Capture the cell that displays the provided text and extract its (X, Y) central coordinate. 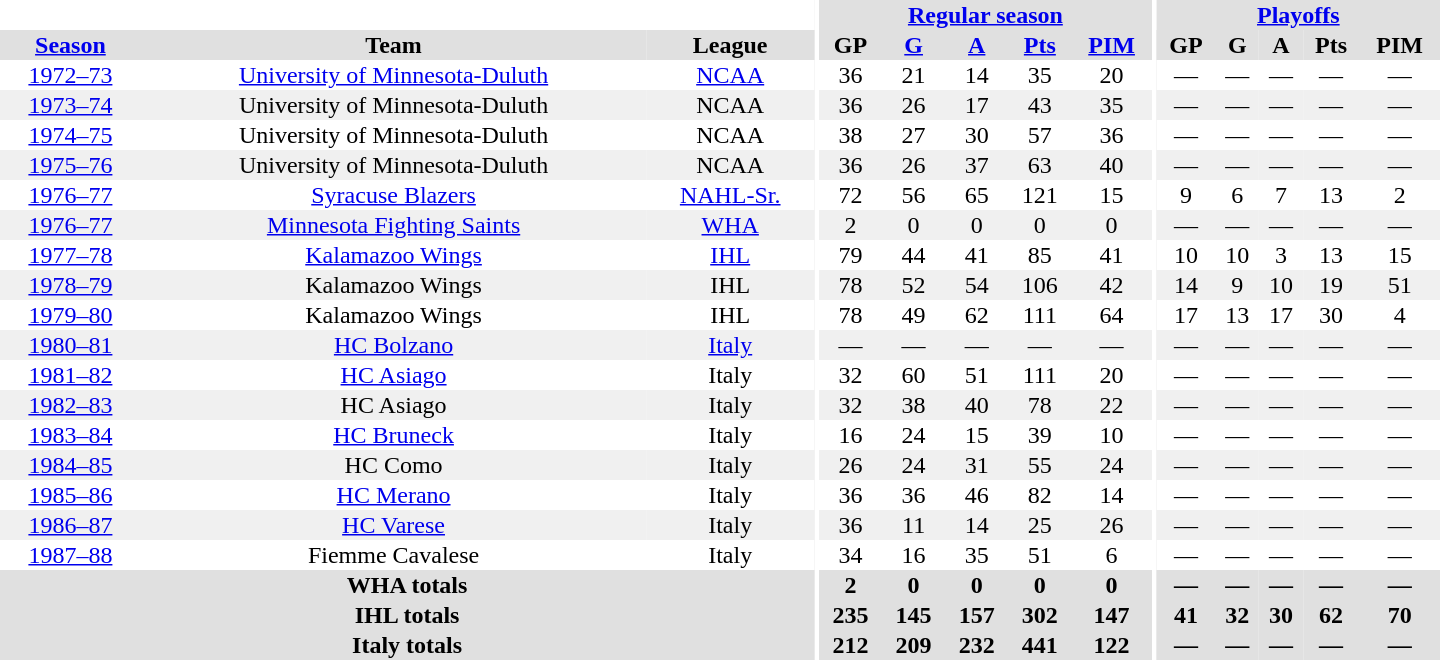
1987–88 (70, 555)
1977–78 (70, 255)
72 (850, 195)
Minnesota Fighting Saints (394, 225)
19 (1332, 285)
82 (1040, 495)
54 (976, 285)
147 (1111, 615)
39 (1040, 435)
34 (850, 555)
1985–86 (70, 495)
Regular season (986, 15)
441 (1040, 645)
IHL totals (407, 615)
League (730, 45)
63 (1040, 165)
HC Como (394, 465)
64 (1111, 315)
1972–73 (70, 75)
60 (914, 375)
25 (1040, 525)
1983–84 (70, 435)
232 (976, 645)
65 (976, 195)
56 (914, 195)
NAHL-Sr. (730, 195)
Italy totals (407, 645)
Season (70, 45)
7 (1281, 195)
1973–74 (70, 105)
46 (976, 495)
WHA totals (407, 585)
HC Merano (394, 495)
1978–79 (70, 285)
302 (1040, 615)
1975–76 (70, 165)
Syracuse Blazers (394, 195)
1974–75 (70, 135)
209 (914, 645)
27 (914, 135)
79 (850, 255)
235 (850, 615)
Fiemme Cavalese (394, 555)
21 (914, 75)
55 (1040, 465)
HC Bruneck (394, 435)
44 (914, 255)
57 (1040, 135)
1981–82 (70, 375)
1979–80 (70, 315)
49 (914, 315)
37 (976, 165)
42 (1111, 285)
11 (914, 525)
106 (1040, 285)
1986–87 (70, 525)
1980–81 (70, 345)
52 (914, 285)
HC Bolzano (394, 345)
212 (850, 645)
121 (1040, 195)
145 (914, 615)
1984–85 (70, 465)
4 (1400, 315)
1982–83 (70, 405)
122 (1111, 645)
31 (976, 465)
WHA (730, 225)
Team (394, 45)
HC Varese (394, 525)
22 (1111, 405)
3 (1281, 255)
Playoffs (1298, 15)
70 (1400, 615)
85 (1040, 255)
43 (1040, 105)
157 (976, 615)
